Detect which cell encompasses the target text, then output its (x, y) center coordinate. 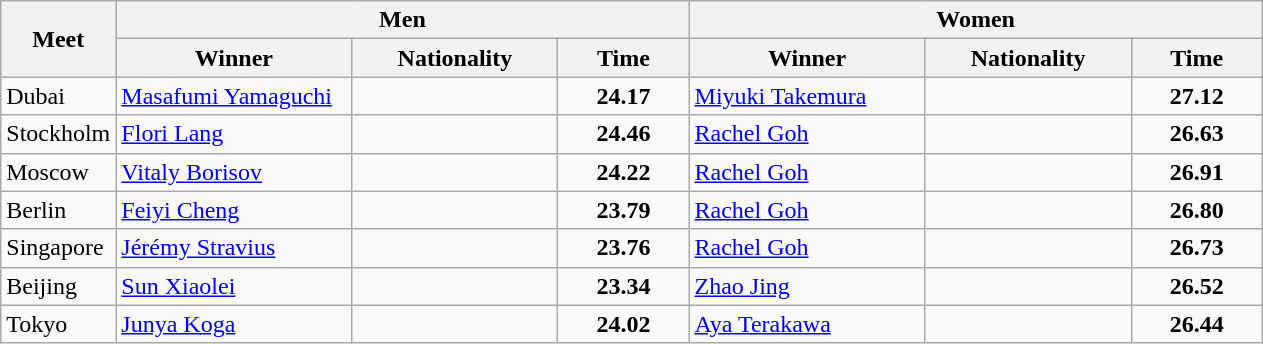
Feiyi Cheng (234, 210)
Junya Koga (234, 324)
Stockholm (58, 134)
26.73 (1196, 248)
24.17 (624, 96)
Berlin (58, 210)
24.22 (624, 172)
Meet (58, 39)
23.79 (624, 210)
27.12 (1196, 96)
26.44 (1196, 324)
26.52 (1196, 286)
26.63 (1196, 134)
Zhao Jing (807, 286)
24.02 (624, 324)
23.76 (624, 248)
Moscow (58, 172)
Dubai (58, 96)
26.80 (1196, 210)
Masafumi Yamaguchi (234, 96)
Women (976, 20)
26.91 (1196, 172)
Aya Terakawa (807, 324)
Beijing (58, 286)
Miyuki Takemura (807, 96)
Men (402, 20)
Tokyo (58, 324)
23.34 (624, 286)
Singapore (58, 248)
Jérémy Stravius (234, 248)
24.46 (624, 134)
Vitaly Borisov (234, 172)
Flori Lang (234, 134)
Sun Xiaolei (234, 286)
